Pinpoint the cell where the given text exists, returning its [X, Y] midpoint coordinate. 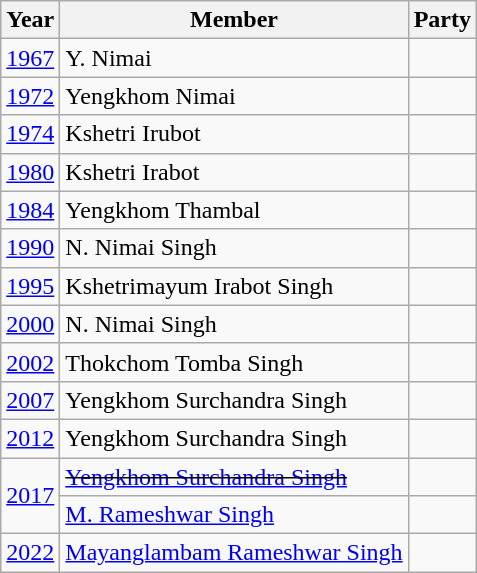
2002 [30, 362]
Thokchom Tomba Singh [234, 362]
1990 [30, 248]
1967 [30, 58]
2012 [30, 438]
Yengkhom Thambal [234, 210]
1972 [30, 96]
2007 [30, 400]
2000 [30, 324]
Kshetri Irabot [234, 172]
1980 [30, 172]
2022 [30, 553]
Party [442, 20]
Kshetri Irubot [234, 134]
Year [30, 20]
2017 [30, 496]
Yengkhom Nimai [234, 96]
Kshetrimayum Irabot Singh [234, 286]
Member [234, 20]
1995 [30, 286]
1984 [30, 210]
M. Rameshwar Singh [234, 515]
1974 [30, 134]
Y. Nimai [234, 58]
Mayanglambam Rameshwar Singh [234, 553]
